Locate the cell with the specified text and output its [X, Y] center coordinate. 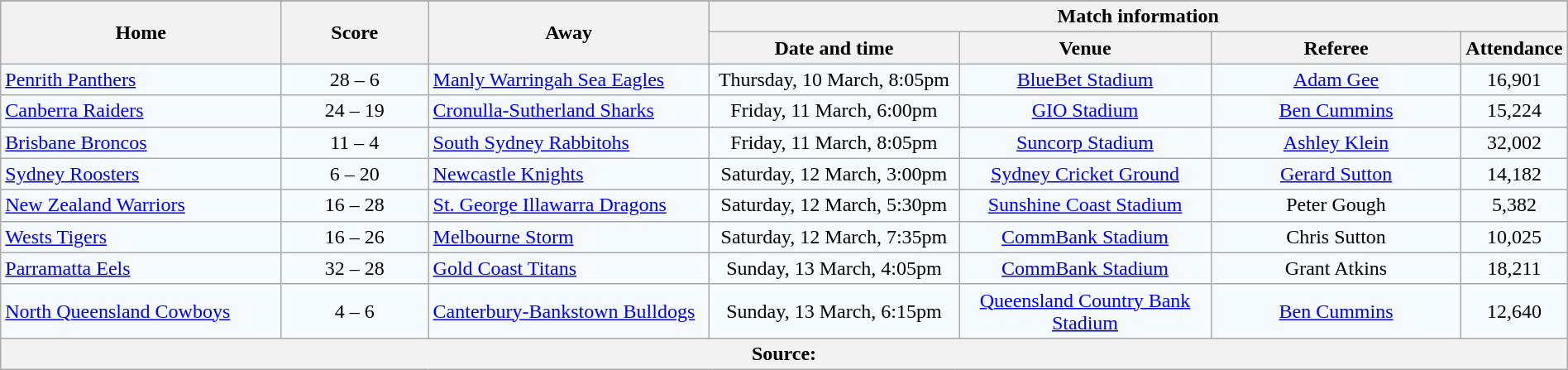
18,211 [1514, 268]
16 – 28 [356, 205]
10,025 [1514, 237]
GIO Stadium [1085, 111]
Manly Warringah Sea Eagles [569, 79]
Attendance [1514, 48]
Match information [1138, 17]
Parramatta Eels [141, 268]
Sydney Roosters [141, 174]
Thursday, 10 March, 8:05pm [834, 79]
Brisbane Broncos [141, 142]
Gold Coast Titans [569, 268]
Saturday, 12 March, 7:35pm [834, 237]
28 – 6 [356, 79]
4 – 6 [356, 311]
14,182 [1514, 174]
Referee [1336, 48]
Canterbury-Bankstown Bulldogs [569, 311]
Source: [784, 353]
12,640 [1514, 311]
15,224 [1514, 111]
South Sydney Rabbitohs [569, 142]
Sunday, 13 March, 4:05pm [834, 268]
Saturday, 12 March, 5:30pm [834, 205]
16 – 26 [356, 237]
Adam Gee [1336, 79]
Suncorp Stadium [1085, 142]
Queensland Country Bank Stadium [1085, 311]
Wests Tigers [141, 237]
Newcastle Knights [569, 174]
BlueBet Stadium [1085, 79]
Sunshine Coast Stadium [1085, 205]
11 – 4 [356, 142]
Venue [1085, 48]
Melbourne Storm [569, 237]
Chris Sutton [1336, 237]
Saturday, 12 March, 3:00pm [834, 174]
5,382 [1514, 205]
Away [569, 32]
Friday, 11 March, 8:05pm [834, 142]
North Queensland Cowboys [141, 311]
32 – 28 [356, 268]
Canberra Raiders [141, 111]
Penrith Panthers [141, 79]
Date and time [834, 48]
Sydney Cricket Ground [1085, 174]
24 – 19 [356, 111]
New Zealand Warriors [141, 205]
32,002 [1514, 142]
Score [356, 32]
Home [141, 32]
Cronulla-Sutherland Sharks [569, 111]
Gerard Sutton [1336, 174]
16,901 [1514, 79]
Friday, 11 March, 6:00pm [834, 111]
Ashley Klein [1336, 142]
Grant Atkins [1336, 268]
St. George Illawarra Dragons [569, 205]
Peter Gough [1336, 205]
6 – 20 [356, 174]
Sunday, 13 March, 6:15pm [834, 311]
